Provide the [x, y] coordinate of the cell's center where the given text is located.  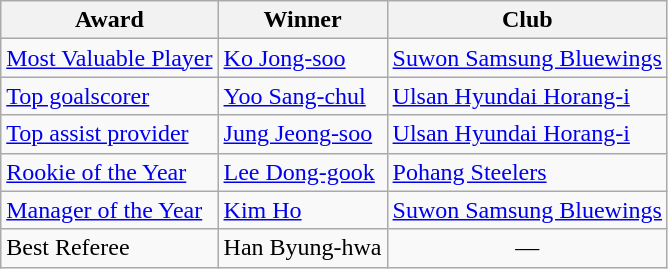
Top assist provider [110, 134]
Award [110, 20]
Jung Jeong-soo [302, 134]
Pohang Steelers [527, 172]
Winner [302, 20]
Yoo Sang-chul [302, 96]
Han Byung-hwa [302, 248]
Lee Dong-gook [302, 172]
Club [527, 20]
Best Referee [110, 248]
Kim Ho [302, 210]
Ko Jong-soo [302, 58]
Most Valuable Player [110, 58]
Rookie of the Year [110, 172]
Top goalscorer [110, 96]
— [527, 248]
Manager of the Year [110, 210]
